Capture the cell that displays the provided text and extract its [x, y] central coordinate. 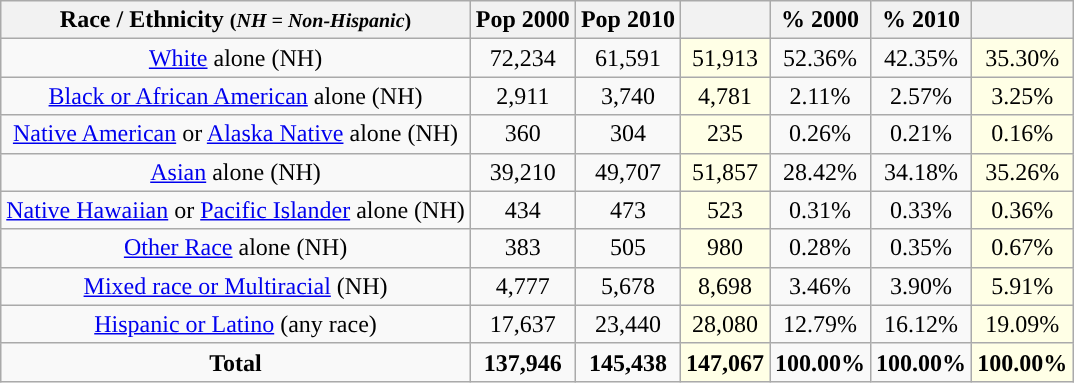
4,777 [522, 286]
147,067 [724, 362]
145,438 [628, 362]
0.67% [1022, 248]
39,210 [522, 172]
0.26% [820, 134]
3.90% [922, 286]
28,080 [724, 324]
61,591 [628, 58]
473 [628, 210]
137,946 [522, 362]
% 2000 [820, 20]
49,707 [628, 172]
3,740 [628, 96]
Other Race alone (NH) [236, 248]
White alone (NH) [236, 58]
17,637 [522, 324]
0.21% [922, 134]
3.46% [820, 286]
980 [724, 248]
Asian alone (NH) [236, 172]
Hispanic or Latino (any race) [236, 324]
51,913 [724, 58]
23,440 [628, 324]
52.36% [820, 58]
16.12% [922, 324]
2.57% [922, 96]
12.79% [820, 324]
0.31% [820, 210]
434 [522, 210]
72,234 [522, 58]
19.09% [1022, 324]
0.16% [1022, 134]
505 [628, 248]
0.35% [922, 248]
Mixed race or Multiracial (NH) [236, 286]
Pop 2010 [628, 20]
3.25% [1022, 96]
304 [628, 134]
8,698 [724, 286]
35.30% [1022, 58]
523 [724, 210]
28.42% [820, 172]
235 [724, 134]
Native Hawaiian or Pacific Islander alone (NH) [236, 210]
34.18% [922, 172]
Total [236, 362]
5.91% [1022, 286]
2.11% [820, 96]
Pop 2000 [522, 20]
Race / Ethnicity (NH = Non-Hispanic) [236, 20]
383 [522, 248]
% 2010 [922, 20]
0.33% [922, 210]
0.36% [1022, 210]
2,911 [522, 96]
0.28% [820, 248]
Native American or Alaska Native alone (NH) [236, 134]
51,857 [724, 172]
5,678 [628, 286]
4,781 [724, 96]
35.26% [1022, 172]
Black or African American alone (NH) [236, 96]
42.35% [922, 58]
360 [522, 134]
